Extract the [X, Y] coordinate from the center of the cell holding the provided text.  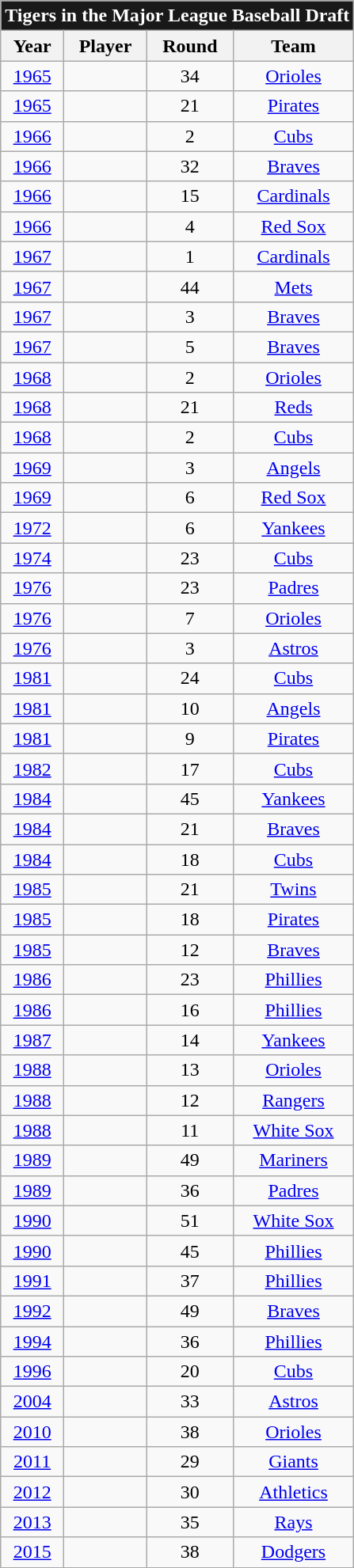
1991 [32, 1281]
44 [190, 287]
15 [190, 196]
35 [190, 1522]
17 [190, 769]
10 [190, 708]
Tigers in the Major League Baseball Draft [177, 16]
51 [190, 1221]
Team [293, 46]
24 [190, 678]
2004 [32, 1402]
Mets [293, 287]
1974 [32, 558]
Athletics [293, 1492]
1994 [32, 1342]
32 [190, 166]
14 [190, 1040]
20 [190, 1372]
4 [190, 226]
1987 [32, 1040]
Reds [293, 408]
13 [190, 1070]
30 [190, 1492]
2010 [32, 1432]
Rays [293, 1522]
29 [190, 1462]
1972 [32, 528]
Mariners [293, 1160]
11 [190, 1130]
2011 [32, 1462]
Rangers [293, 1100]
Twins [293, 890]
2012 [32, 1492]
Player [106, 46]
Round [190, 46]
5 [190, 347]
1982 [32, 769]
Dodgers [293, 1552]
34 [190, 76]
33 [190, 1402]
Year [32, 46]
Giants [293, 1462]
1 [190, 256]
1992 [32, 1311]
2015 [32, 1552]
37 [190, 1281]
9 [190, 738]
16 [190, 1010]
1996 [32, 1372]
2013 [32, 1522]
7 [190, 618]
